Output the (x, y) coordinate of the center of the cell containing the given text.  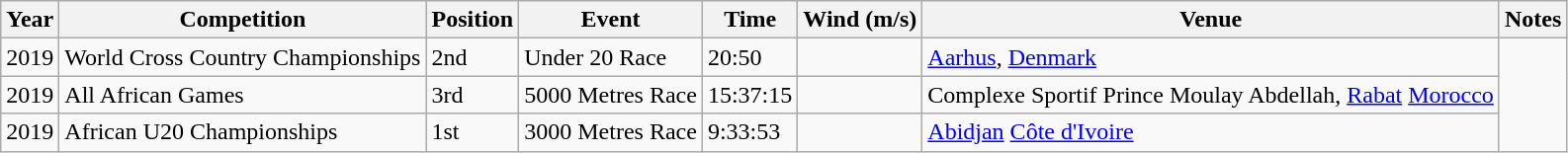
Venue (1211, 20)
20:50 (749, 57)
Time (749, 20)
Abidjan Côte d'Ivoire (1211, 132)
9:33:53 (749, 132)
Notes (1532, 20)
Competition (243, 20)
Wind (m/s) (860, 20)
Aarhus, Denmark (1211, 57)
Position (473, 20)
Year (30, 20)
1st (473, 132)
Complexe Sportif Prince Moulay Abdellah, Rabat Morocco (1211, 95)
5000 Metres Race (611, 95)
World Cross Country Championships (243, 57)
15:37:15 (749, 95)
3000 Metres Race (611, 132)
All African Games (243, 95)
3rd (473, 95)
Under 20 Race (611, 57)
African U20 Championships (243, 132)
2nd (473, 57)
Event (611, 20)
